Return (X, Y) of the center of cell containing provided text 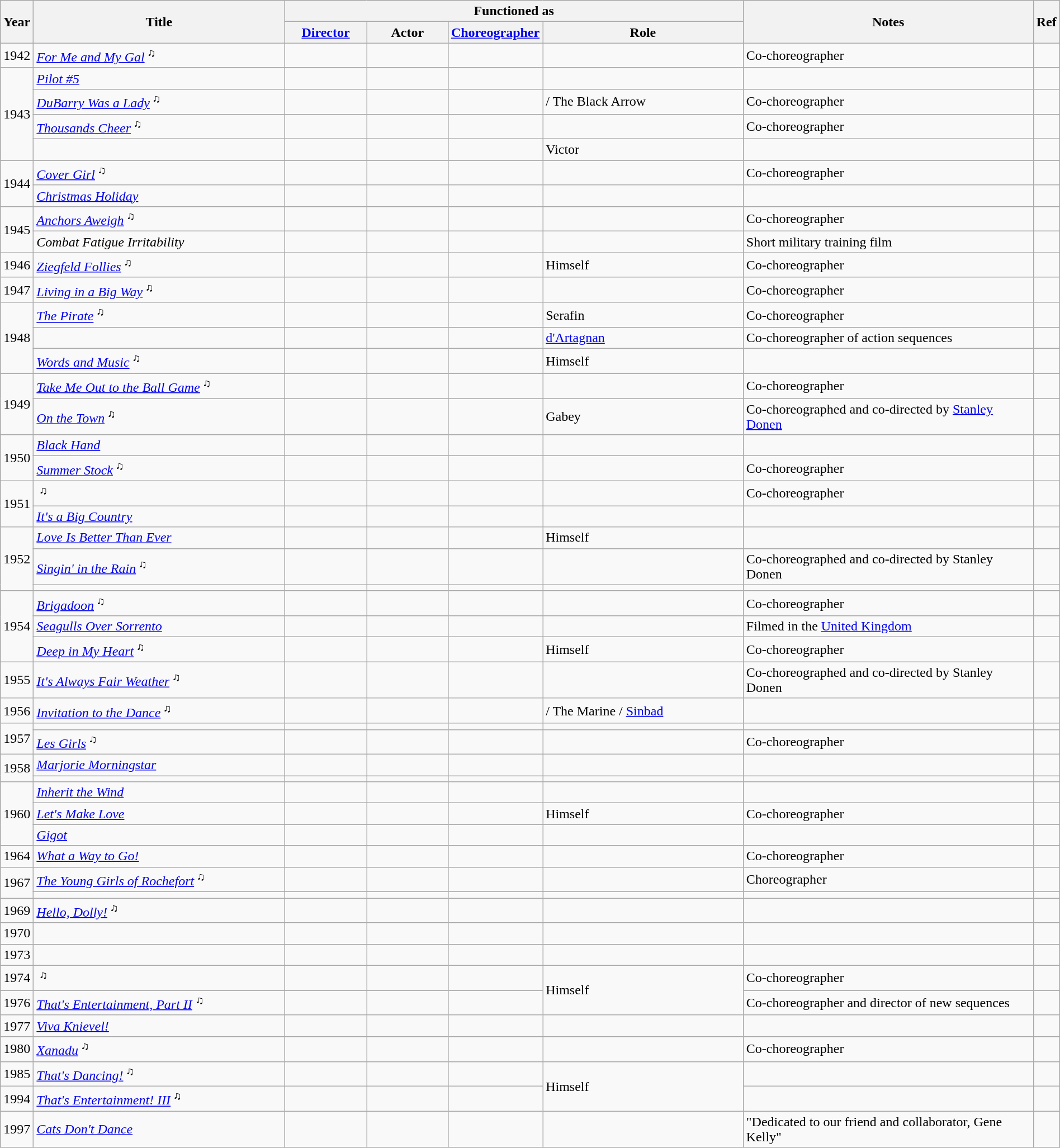
Cover Girl ♫ (159, 173)
Xanadu ♫ (159, 1049)
Living in a Big Way ♫ (159, 290)
Viva Knievel! (159, 1026)
1955 (17, 680)
1980 (17, 1049)
1946 (17, 265)
1958 (17, 768)
1952 (17, 559)
Let's Make Love (159, 814)
"Dedicated to our friend and collaborator, Gene Kelly" (888, 1129)
1948 (17, 338)
Victor (643, 150)
The Pirate ♫ (159, 315)
Title (159, 22)
1947 (17, 290)
That's Entertainment, Part II ♫ (159, 1003)
Love Is Better Than Ever (159, 538)
1974 (17, 978)
Gabey (643, 417)
Inherit the Wind (159, 793)
1957 (17, 739)
It's a Big Country (159, 516)
Thousands Cheer ♫ (159, 126)
On the Town ♫ (159, 417)
1997 (17, 1129)
DuBarry Was a Lady ♫ (159, 102)
Director (325, 32)
1956 (17, 711)
1976 (17, 1003)
1977 (17, 1026)
1970 (17, 933)
Christmas Holiday (159, 196)
Marjorie Morningstar (159, 765)
/ The Marine / Sinbad (643, 711)
For Me and My Gal ♫ (159, 56)
/ The Black Arrow (643, 102)
Pilot #5 (159, 78)
What a Way to Go! (159, 856)
Cats Don't Dance (159, 1129)
1951 (17, 504)
Invitation to the Dance ♫ (159, 711)
Ziegfeld Follies ♫ (159, 265)
Short military training film (888, 242)
That's Entertainment! III ♫ (159, 1099)
1944 (17, 183)
Role (643, 32)
1945 (17, 229)
1960 (17, 814)
Hello, Dolly! ♫ (159, 911)
Filmed in the United Kingdom (888, 627)
1973 (17, 955)
Gigot (159, 835)
It's Always Fair Weather ♫ (159, 680)
Deep in My Heart ♫ (159, 649)
1964 (17, 856)
Brigadoon ♫ (159, 604)
Words and Music ♫ (159, 361)
The Young Girls of Rochefort ♫ (159, 880)
Notes (888, 22)
Singin' in the Rain ♫ (159, 567)
Serafin (643, 315)
1967 (17, 883)
1985 (17, 1074)
d'Artagnan (643, 338)
Take Me Out to the Ball Game ♫ (159, 386)
Functioned as (514, 11)
1994 (17, 1099)
1954 (17, 626)
Co-choreographer of action sequences (888, 338)
1969 (17, 911)
That's Dancing! ♫ (159, 1074)
Combat Fatigue Irritability (159, 242)
Les Girls ♫ (159, 742)
Black Hand (159, 445)
Seagulls Over Sorrento (159, 627)
Anchors Aweigh ♫ (159, 219)
1943 (17, 114)
Co-choreographer and director of new sequences (888, 1003)
Year (17, 22)
1949 (17, 404)
1942 (17, 56)
Summer Stock ♫ (159, 468)
Ref (1047, 22)
1950 (17, 458)
Actor (407, 32)
